Scan for the cell matching the given text and deliver its (x, y) coordinate at center. 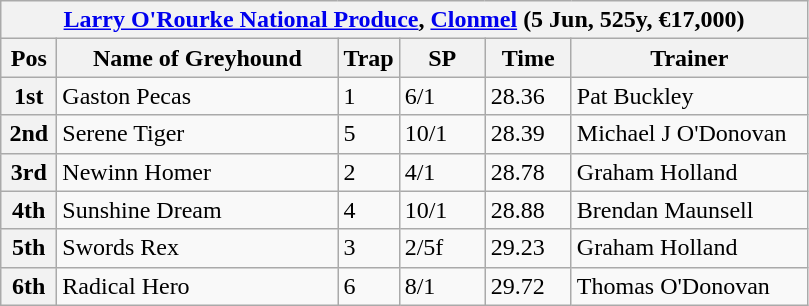
Radical Hero (198, 286)
5th (29, 248)
SP (442, 58)
5 (368, 134)
28.88 (528, 210)
Time (528, 58)
4th (29, 210)
Thomas O'Donovan (689, 286)
3 (368, 248)
Pat Buckley (689, 96)
4/1 (442, 172)
29.72 (528, 286)
2 (368, 172)
2/5f (442, 248)
Trainer (689, 58)
Swords Rex (198, 248)
Name of Greyhound (198, 58)
Gaston Pecas (198, 96)
28.36 (528, 96)
1 (368, 96)
28.39 (528, 134)
1st (29, 96)
Sunshine Dream (198, 210)
6/1 (442, 96)
6th (29, 286)
Michael J O'Donovan (689, 134)
Trap (368, 58)
2nd (29, 134)
4 (368, 210)
8/1 (442, 286)
3rd (29, 172)
Larry O'Rourke National Produce, Clonmel (5 Jun, 525y, €17,000) (404, 20)
28.78 (528, 172)
Newinn Homer (198, 172)
Pos (29, 58)
Brendan Maunsell (689, 210)
Serene Tiger (198, 134)
6 (368, 286)
29.23 (528, 248)
